Output the [x, y] coordinate of the center of the cell containing the given text.  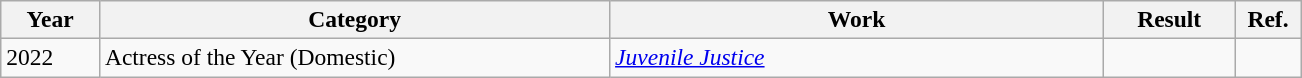
Actress of the Year (Domestic) [354, 57]
Year [50, 19]
2022 [50, 57]
Category [354, 19]
Work [857, 19]
Result [1169, 19]
Juvenile Justice [857, 57]
Ref. [1268, 19]
